Pinpoint the cell where the given text exists, returning its [x, y] midpoint coordinate. 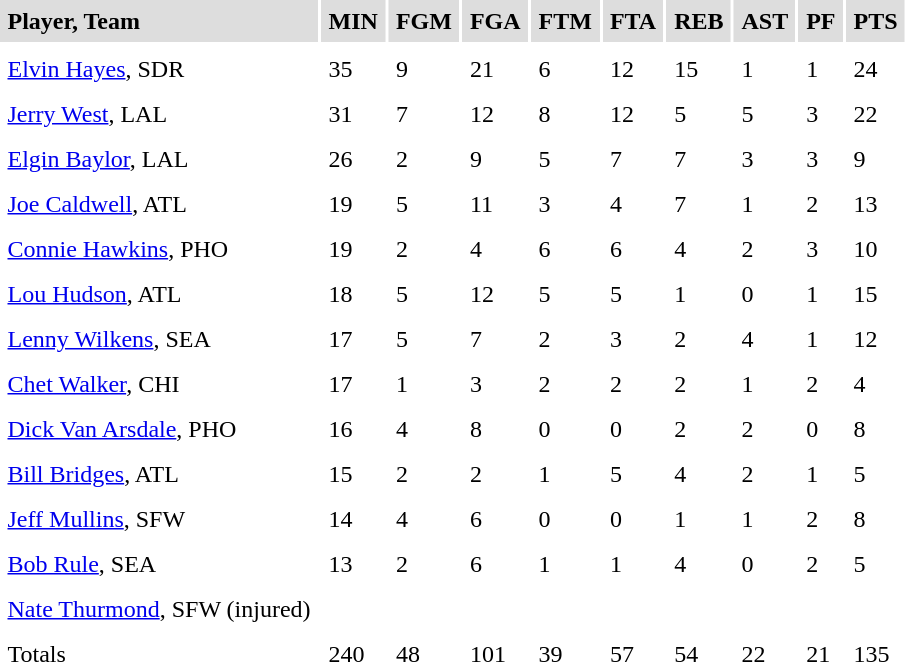
MIN [353, 21]
22 [876, 114]
AST [765, 21]
PF [821, 21]
Connie Hawkins, PHO [159, 249]
PTS [876, 21]
Chet Walker, CHI [159, 384]
REB [699, 21]
14 [353, 519]
Lou Hudson, ATL [159, 294]
Bill Bridges, ATL [159, 474]
18 [353, 294]
24 [876, 69]
16 [353, 429]
26 [353, 159]
Bob Rule, SEA [159, 564]
21 [495, 69]
FTA [632, 21]
11 [495, 204]
FGM [424, 21]
FGA [495, 21]
Player, Team [159, 21]
Elvin Hayes, SDR [159, 69]
Nate Thurmond, SFW (injured) [159, 609]
31 [353, 114]
Jeff Mullins, SFW [159, 519]
Dick Van Arsdale, PHO [159, 429]
Joe Caldwell, ATL [159, 204]
FTM [565, 21]
10 [876, 249]
35 [353, 69]
Elgin Baylor, LAL [159, 159]
Jerry West, LAL [159, 114]
Lenny Wilkens, SEA [159, 339]
